Output the [X, Y] coordinate of the center of the cell containing the given text.  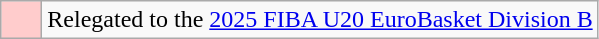
Relegated to the 2025 FIBA U20 EuroBasket Division B [320, 20]
